Extract the [X, Y] coordinate from the center of the cell holding the provided text.  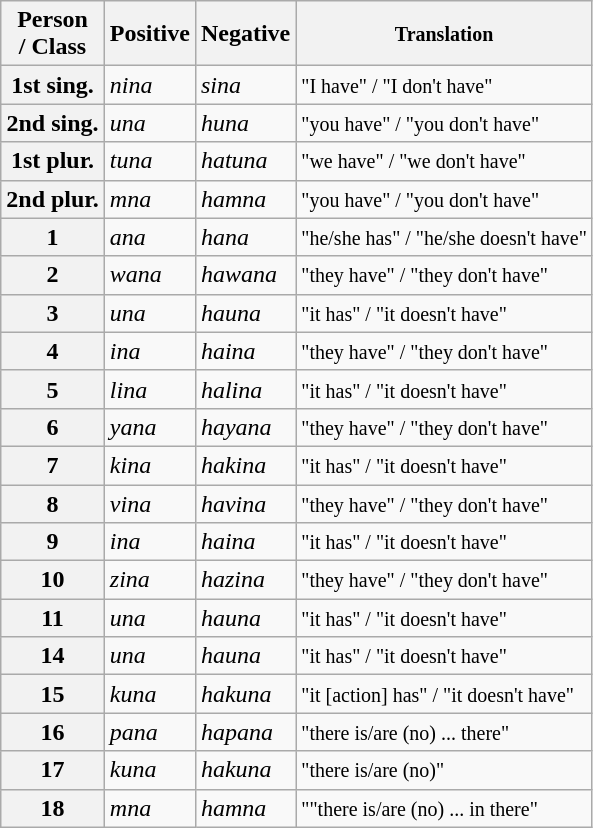
hatuna [245, 161]
17 [53, 770]
5 [53, 389]
"we have" / "we don't have" [444, 161]
hapana [245, 732]
11 [53, 618]
Negative [245, 34]
9 [53, 542]
tuna [150, 161]
huna [245, 123]
hazina [245, 580]
havina [245, 503]
15 [53, 694]
6 [53, 427]
"there is/are (no)" [444, 770]
1 [53, 237]
1st sing. [53, 85]
halina [245, 389]
1st plur. [53, 161]
3 [53, 313]
nina [150, 85]
yana [150, 427]
hakina [245, 465]
hawana [245, 275]
kina [150, 465]
"it [action] has" / "it doesn't have" [444, 694]
ana [150, 237]
10 [53, 580]
14 [53, 656]
hana [245, 237]
pana [150, 732]
lina [150, 389]
"I have" / "I don't have" [444, 85]
2nd plur. [53, 199]
hayana [245, 427]
2 [53, 275]
2nd sing. [53, 123]
16 [53, 732]
4 [53, 351]
"he/she has" / "he/she doesn't have" [444, 237]
sina [245, 85]
vina [150, 503]
18 [53, 808]
wana [150, 275]
zina [150, 580]
"there is/are (no) ... there" [444, 732]
Positive [150, 34]
8 [53, 503]
Person/ Class [53, 34]
""there is/are (no) ... in there" [444, 808]
7 [53, 465]
Translation [444, 34]
